Locate the cell with the specified text and output its (x, y) center coordinate. 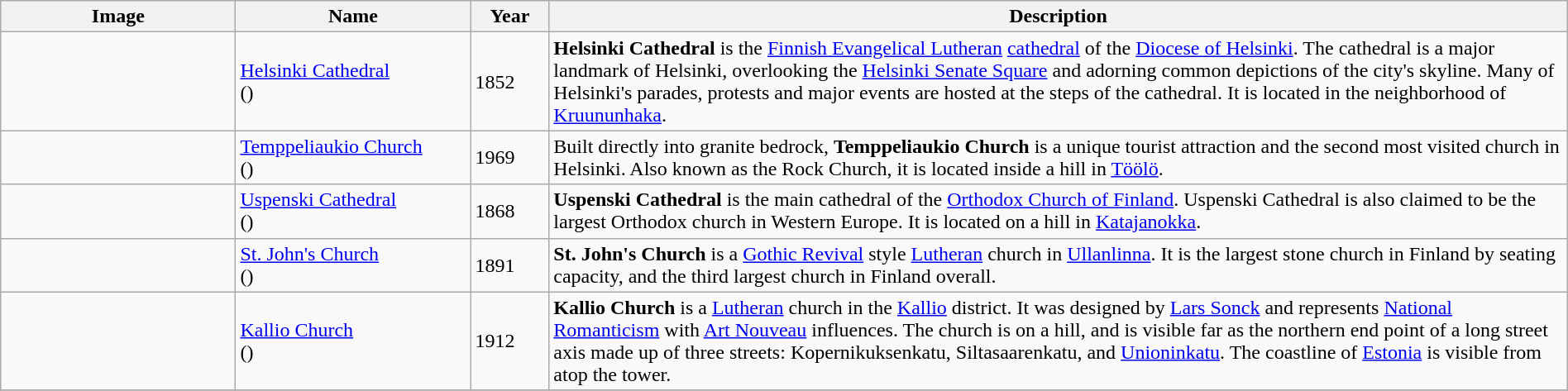
1912 (509, 341)
Image (118, 17)
St. John's Church() (353, 265)
1852 (509, 81)
Uspenski Cathedral() (353, 212)
1868 (509, 212)
Temppeliaukio Church() (353, 157)
Name (353, 17)
Description (1059, 17)
Helsinki Cathedral() (353, 81)
1969 (509, 157)
Kallio Church() (353, 341)
Year (509, 17)
1891 (509, 265)
